Search for the cell housing the specified text and yield its (x, y) center coordinate. 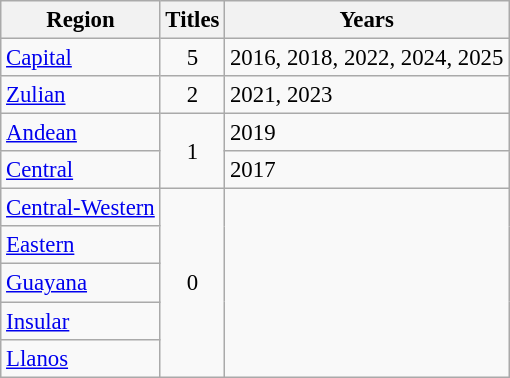
5 (192, 58)
Guayana (80, 283)
2017 (367, 170)
Central (80, 170)
1 (192, 152)
2 (192, 95)
Llanos (80, 358)
2016, 2018, 2022, 2024, 2025 (367, 58)
Zulian (80, 95)
Titles (192, 20)
Years (367, 20)
0 (192, 283)
Insular (80, 321)
Capital (80, 58)
Andean (80, 133)
Region (80, 20)
2019 (367, 133)
Eastern (80, 245)
Central-Western (80, 208)
2021, 2023 (367, 95)
